Identify which cell holds the provided text, then report its (X, Y) central coordinate. 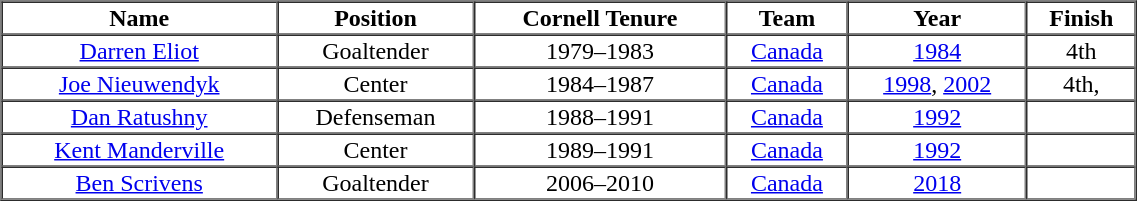
Team (787, 18)
Darren Eliot (140, 50)
2006–2010 (600, 182)
Name (140, 18)
Finish (1081, 18)
2018 (937, 182)
4th, (1081, 84)
1984–1987 (600, 84)
1984 (937, 50)
Joe Nieuwendyk (140, 84)
1989–1991 (600, 150)
Position (376, 18)
1998, 2002 (937, 84)
Year (937, 18)
Kent Manderville (140, 150)
Dan Ratushny (140, 116)
Ben Scrivens (140, 182)
4th (1081, 50)
1979–1983 (600, 50)
Cornell Tenure (600, 18)
1988–1991 (600, 116)
Defenseman (376, 116)
